Return the (x, y) coordinate for the center point of the cell that contains the specified text.  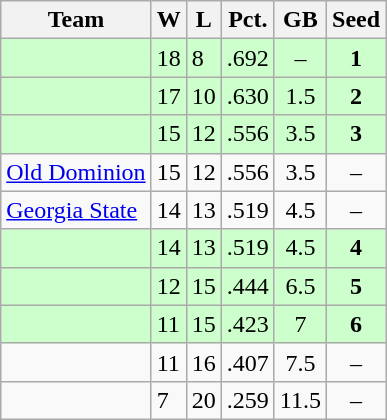
17 (168, 96)
11.5 (300, 400)
Old Dominion (76, 172)
.259 (248, 400)
6.5 (300, 286)
Seed (356, 20)
1.5 (300, 96)
18 (168, 58)
GB (300, 20)
W (168, 20)
.692 (248, 58)
7.5 (300, 362)
Team (76, 20)
.630 (248, 96)
10 (204, 96)
L (204, 20)
Georgia State (76, 210)
Pct. (248, 20)
20 (204, 400)
4 (356, 248)
1 (356, 58)
.423 (248, 324)
6 (356, 324)
3 (356, 134)
2 (356, 96)
5 (356, 286)
16 (204, 362)
8 (204, 58)
.444 (248, 286)
.407 (248, 362)
